Find where the given text appears and provide that cell's center as [x, y] coordinate. 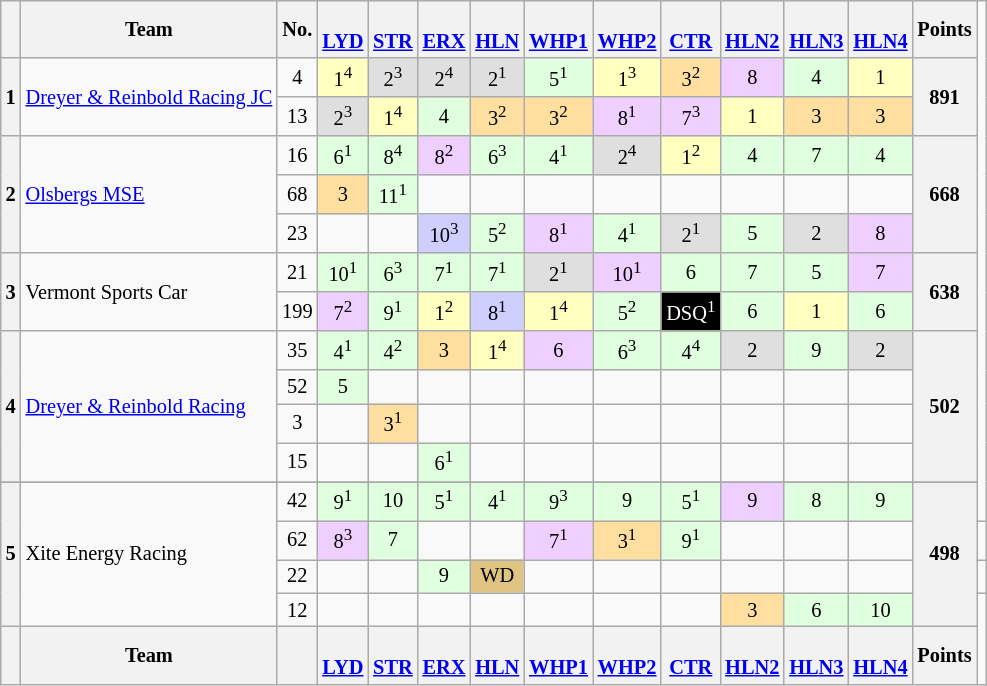
111 [392, 194]
Dreyer & Reinbold Racing [150, 406]
93 [558, 500]
82 [444, 156]
199 [297, 312]
72 [342, 312]
83 [342, 540]
62 [297, 540]
638 [944, 292]
22 [297, 576]
16 [297, 156]
68 [297, 194]
35 [297, 350]
498 [944, 554]
Xite Energy Racing [150, 554]
WD [497, 576]
502 [944, 406]
No. [297, 29]
668 [944, 194]
73 [690, 116]
84 [392, 156]
891 [944, 97]
103 [444, 234]
15 [297, 462]
DSQ1 [690, 312]
44 [690, 350]
Dreyer & Reinbold Racing JC [150, 97]
Vermont Sports Car [150, 292]
Olsbergs MSE [150, 194]
